Determine the (X, Y) coordinate at the center of the cell enclosing the given text.  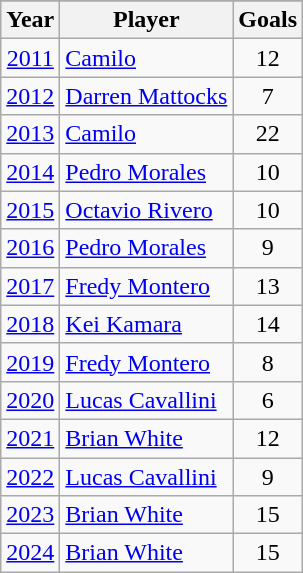
2014 (30, 172)
2020 (30, 400)
2011 (30, 58)
8 (268, 362)
2021 (30, 438)
22 (268, 134)
Goals (268, 20)
Year (30, 20)
7 (268, 96)
2013 (30, 134)
2022 (30, 477)
2018 (30, 324)
2017 (30, 286)
Octavio Rivero (146, 210)
2019 (30, 362)
2024 (30, 553)
14 (268, 324)
Kei Kamara (146, 324)
2016 (30, 248)
Darren Mattocks (146, 96)
13 (268, 286)
6 (268, 400)
2012 (30, 96)
2023 (30, 515)
Player (146, 20)
2015 (30, 210)
